Return the [x, y] coordinate for the center point of the cell that contains the specified text.  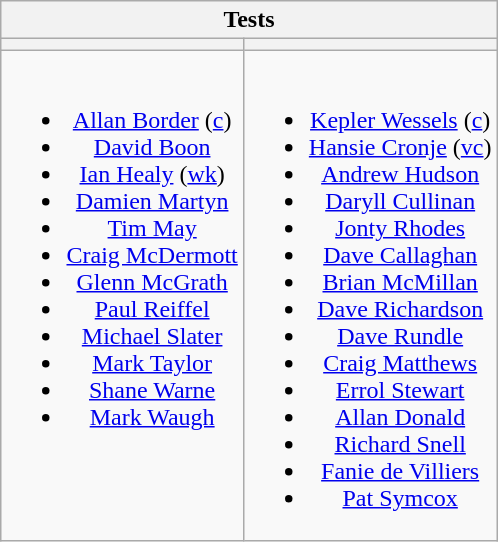
Allan Border (c)David BoonIan Healy (wk)Damien MartynTim MayCraig McDermottGlenn McGrathPaul ReiffelMichael SlaterMark TaylorShane WarneMark Waugh [122, 296]
Tests [249, 20]
